Locate the cell with the specified text and output its [x, y] center coordinate. 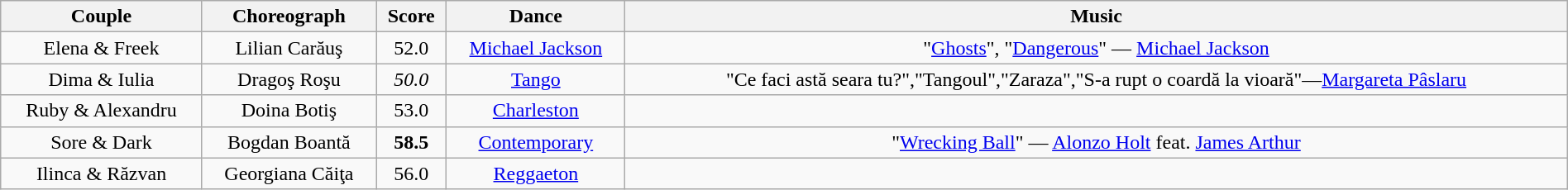
Music [1097, 17]
Choreograph [289, 17]
Lilian Carăuş [289, 48]
Ilinca & Răzvan [102, 173]
Contemporary [536, 142]
50.0 [412, 79]
Reggaeton [536, 173]
Elena & Freek [102, 48]
Dragoş Roşu [289, 79]
52.0 [412, 48]
"Ce faci astă seara tu?","Tangoul","Zaraza","S-a rupt o coardă la vioară"—Margareta Pâslaru [1097, 79]
58.5 [412, 142]
56.0 [412, 173]
Charleston [536, 111]
Tango [536, 79]
Georgiana Căiţa [289, 173]
Doina Botiş [289, 111]
Ruby & Alexandru [102, 111]
Sore & Dark [102, 142]
Dance [536, 17]
"Ghosts", "Dangerous" — Michael Jackson [1097, 48]
53.0 [412, 111]
Score [412, 17]
Dima & Iulia [102, 79]
Bogdan Boantă [289, 142]
"Wrecking Ball" — Alonzo Holt feat. James Arthur [1097, 142]
Michael Jackson [536, 48]
Couple [102, 17]
